Determine the (x, y) coordinate at the center of the cell enclosing the given text.  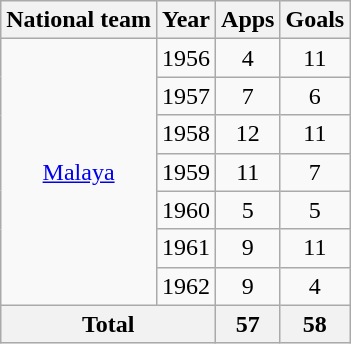
Goals (315, 20)
Year (186, 20)
Malaya (79, 172)
1961 (186, 248)
1956 (186, 58)
1957 (186, 96)
Apps (248, 20)
1960 (186, 210)
1962 (186, 286)
1959 (186, 172)
Total (108, 324)
57 (248, 324)
12 (248, 134)
National team (79, 20)
6 (315, 96)
1958 (186, 134)
58 (315, 324)
